For the text-containing cell, return its midpoint in (x, y) coordinate format. 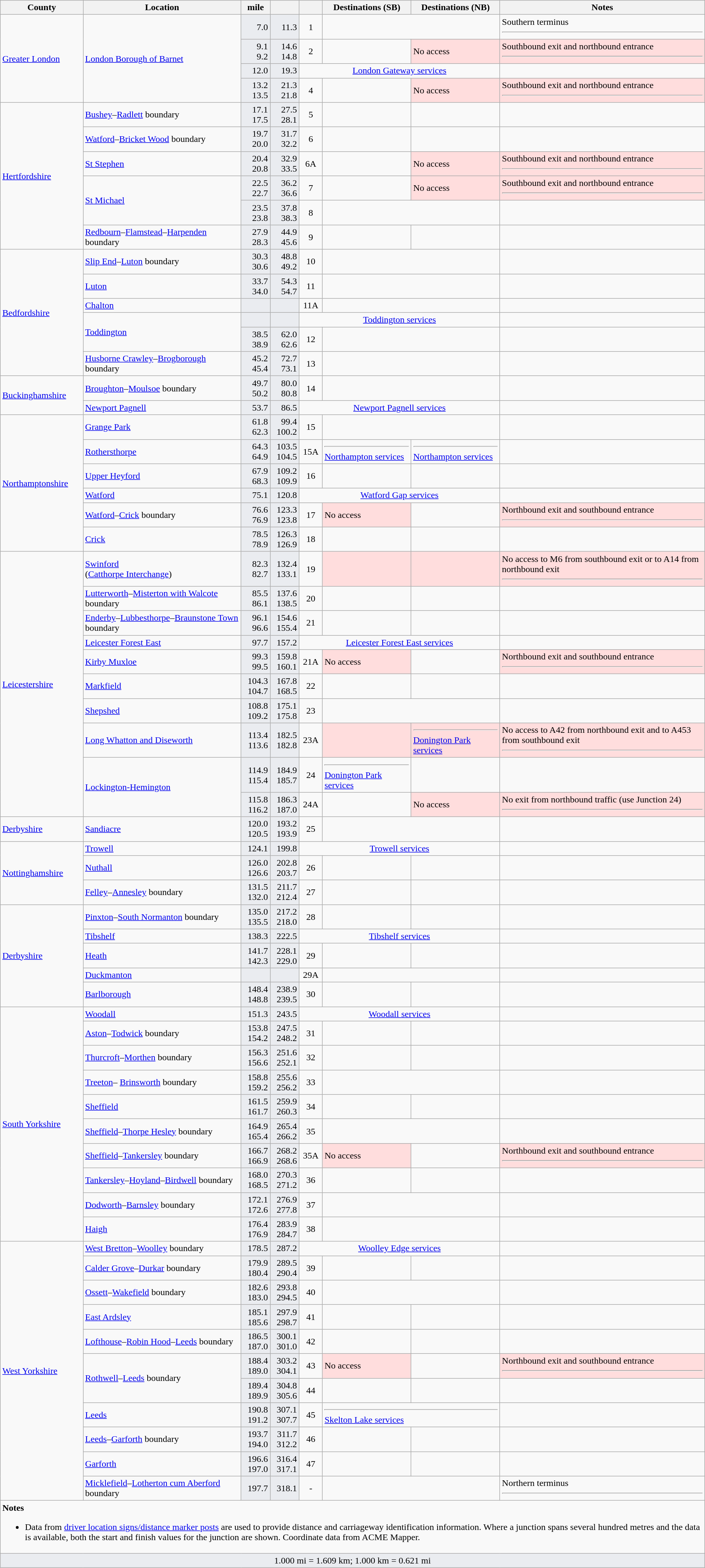
23.523.8 (255, 212)
22 (311, 687)
35A (311, 1155)
Redbourn–Flamstead–Harpenden boundary (162, 237)
Buckinghamshire (42, 395)
Long Whatton and Diseworth (162, 740)
35 (311, 1131)
27 (311, 892)
268.2268.6 (285, 1155)
County (42, 8)
297.9298.7 (285, 1317)
72.773.1 (285, 364)
Dodworth–Barnsley boundary (162, 1204)
mile (255, 8)
33 (311, 1082)
26 (311, 868)
West Yorkshire (42, 1371)
115.8116.2 (255, 805)
Watford Gap services (399, 495)
42 (311, 1341)
96.196.6 (255, 623)
Husborne Crawley–Brogborough boundary (162, 364)
318.1 (285, 1488)
Notes (602, 8)
303.2304.1 (285, 1366)
222.5 (285, 936)
Greater London (42, 59)
25 (311, 829)
37.838.3 (285, 212)
54.354.7 (285, 286)
Northamptonshire (42, 483)
156.3156.6 (255, 1058)
6 (311, 139)
Swinford(Catthorpe Interchange) (162, 569)
London Borough of Barnet (162, 59)
Crick (162, 539)
Shepshed (162, 711)
172.1172.6 (255, 1204)
45 (311, 1415)
Upper Heyford (162, 476)
161.5161.7 (255, 1107)
- (311, 1488)
Heath (162, 955)
196.6197.0 (255, 1464)
311.7312.2 (285, 1439)
21 (311, 623)
St Stephen (162, 163)
85.586.1 (255, 598)
38.538.9 (255, 339)
No exit from northbound traffic (use Junction 24) (602, 805)
Watford–Bricket Wood boundary (162, 139)
80.080.8 (285, 388)
104.3104.7 (255, 687)
19.3 (285, 71)
No access to A42 from northbound exit and to A453 from southbound exit (602, 740)
293.8294.5 (285, 1292)
31.732.2 (285, 139)
Woodall (162, 1014)
124.1 (255, 848)
304.8305.6 (285, 1390)
8 (311, 212)
Markfield (162, 687)
109.2109.9 (285, 476)
Aston–Todwick boundary (162, 1034)
182.6183.0 (255, 1292)
Thurcroft–Morthen boundary (162, 1058)
255.6256.2 (285, 1082)
Tibshelf services (399, 936)
126.3126.9 (285, 539)
28 (311, 917)
178.5 (255, 1248)
18 (311, 539)
Calder Grove–Durkar boundary (162, 1268)
168.0168.5 (255, 1180)
41 (311, 1317)
176.4176.9 (255, 1229)
185.1185.6 (255, 1317)
Pinxton–South Normanton boundary (162, 917)
Bedfordshire (42, 312)
30 (311, 994)
7.0 (255, 27)
Newport Pagnell services (399, 408)
76.676.9 (255, 515)
217.2218.0 (285, 917)
Newport Pagnell (162, 408)
30.330.6 (255, 261)
23A (311, 740)
202.8203.7 (285, 868)
32.933.5 (285, 163)
32 (311, 1058)
67.968.3 (255, 476)
45.245.4 (255, 364)
Toddington (162, 332)
Treeton– Brinsworth boundary (162, 1082)
11A (311, 306)
113.4113.6 (255, 740)
97.7 (255, 642)
123.3123.8 (285, 515)
1.000 mi = 1.609 km; 1.000 km = 0.621 mi (352, 1560)
Bushey–Radlett boundary (162, 114)
29A (311, 975)
Rothersthorpe (162, 452)
17.117.5 (255, 114)
64.364.9 (255, 452)
St Michael (162, 200)
137.6138.5 (285, 598)
London Gateway services (399, 71)
138.3 (255, 936)
Lockington-Hemington (162, 787)
270.3271.2 (285, 1180)
135.0135.5 (255, 917)
Trowell services (399, 848)
Watford (162, 495)
44.945.6 (285, 237)
Grange Park (162, 427)
154.6155.4 (285, 623)
189.4189.9 (255, 1390)
151.3 (255, 1014)
238.9239.5 (285, 994)
132.4133.1 (285, 569)
Leeds (162, 1415)
38 (311, 1229)
13.213.5 (255, 90)
99.4100.2 (285, 427)
276.9277.8 (285, 1204)
11 (311, 286)
Sheffield–Thorpe Hesley boundary (162, 1131)
West Bretton–Woolley boundary (162, 1248)
120.0120.5 (255, 829)
Sheffield–Tankersley boundary (162, 1155)
193.2193.9 (285, 829)
131.5132.0 (255, 892)
251.6252.1 (285, 1058)
228.1229.0 (285, 955)
167.8168.5 (285, 687)
Northern terminus (602, 1488)
193.7194.0 (255, 1439)
184.9185.7 (285, 775)
Tibshelf (162, 936)
Woodall services (399, 1014)
Duckmanton (162, 975)
36 (311, 1180)
Haigh (162, 1229)
Kirby Muxloe (162, 662)
Leicestershire (42, 684)
34 (311, 1107)
24 (311, 775)
Location (162, 8)
283.9284.7 (285, 1229)
316.4317.1 (285, 1464)
37 (311, 1204)
14 (311, 388)
Watford–Crick boundary (162, 515)
Trowell (162, 848)
114.9115.4 (255, 775)
153.8154.2 (255, 1034)
179.9180.4 (255, 1268)
Leicester Forest East services (399, 642)
289.5290.4 (285, 1268)
265.4266.2 (285, 1131)
47 (311, 1464)
197.7 (255, 1488)
Chalton (162, 306)
15A (311, 452)
190.8191.2 (255, 1415)
Micklefield–Lotherton cum Aberford boundary (162, 1488)
9 (311, 237)
103.5104.5 (285, 452)
62.062.6 (285, 339)
39 (311, 1268)
48.849.2 (285, 261)
Skelton Lake services (411, 1415)
Sandiacre (162, 829)
20 (311, 598)
16 (311, 476)
120.8 (285, 495)
Enderby–Lubbesthorpe–Braunstone Town boundary (162, 623)
Ossett–Wakefield boundary (162, 1292)
27.528.1 (285, 114)
78.578.9 (255, 539)
40 (311, 1292)
12 (311, 339)
Nuthall (162, 868)
46 (311, 1439)
300.1301.0 (285, 1341)
186.5187.0 (255, 1341)
Southern terminus (602, 27)
9.19.2 (255, 51)
24A (311, 805)
Destinations (SB) (367, 8)
12.0 (255, 71)
157.2 (285, 642)
17 (311, 515)
33.734.0 (255, 286)
186.3187.0 (285, 805)
53.7 (255, 408)
East Ardsley (162, 1317)
287.2 (285, 1248)
5 (311, 114)
21.321.8 (285, 90)
21A (311, 662)
99.399.5 (255, 662)
Lutterworth–Misterton with Walcote boundary (162, 598)
31 (311, 1034)
182.5182.8 (285, 740)
6A (311, 163)
Destinations (NB) (456, 8)
19 (311, 569)
Toddington services (399, 320)
Slip End–Luton boundary (162, 261)
247.5248.2 (285, 1034)
Lofthouse–Robin Hood–Leeds boundary (162, 1341)
19.720.0 (255, 139)
No access to M6 from southbound exit or to A14 from northbound exit (602, 569)
14.614.8 (285, 51)
199.8 (285, 848)
Broughton–Moulsoe boundary (162, 388)
Barlborough (162, 994)
243.5 (285, 1014)
29 (311, 955)
Garforth (162, 1464)
13 (311, 364)
1 (311, 27)
Leicester Forest East (162, 642)
141.7142.3 (255, 955)
126.0126.6 (255, 868)
2 (311, 51)
36.236.6 (285, 188)
Sheffield (162, 1107)
23 (311, 711)
148.4148.8 (255, 994)
Rothwell–Leeds boundary (162, 1378)
211.7212.4 (285, 892)
75.1 (255, 495)
South Yorkshire (42, 1124)
166.7166.9 (255, 1155)
164.9165.4 (255, 1131)
82.382.7 (255, 569)
Felley–Annesley boundary (162, 892)
158.8159.2 (255, 1082)
43 (311, 1366)
Tankersley–Hoyland–Birdwell boundary (162, 1180)
86.5 (285, 408)
27.928.3 (255, 237)
108.8109.2 (255, 711)
Woolley Edge services (399, 1248)
307.1307.7 (285, 1415)
11.3 (285, 27)
Luton (162, 286)
188.4189.0 (255, 1366)
49.750.2 (255, 388)
22.522.7 (255, 188)
Nottinghamshire (42, 873)
159.8160.1 (285, 662)
175.1175.8 (285, 711)
15 (311, 427)
20.420.8 (255, 163)
4 (311, 90)
7 (311, 188)
Hertfordshire (42, 176)
Leeds–Garforth boundary (162, 1439)
10 (311, 261)
44 (311, 1390)
259.9260.3 (285, 1107)
61.862.3 (255, 427)
